Identify which cell holds the provided text, then report its (x, y) central coordinate. 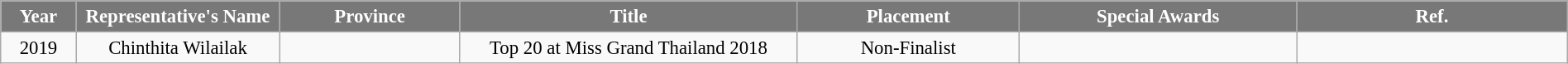
Non-Finalist (908, 48)
Special Awards (1158, 17)
Representative's Name (178, 17)
Chinthita Wilailak (178, 48)
Province (370, 17)
Year (38, 17)
Top 20 at Miss Grand Thailand 2018 (629, 48)
Title (629, 17)
2019 (38, 48)
Ref. (1432, 17)
Placement (908, 17)
